Search for the cell housing the specified text and yield its [x, y] center coordinate. 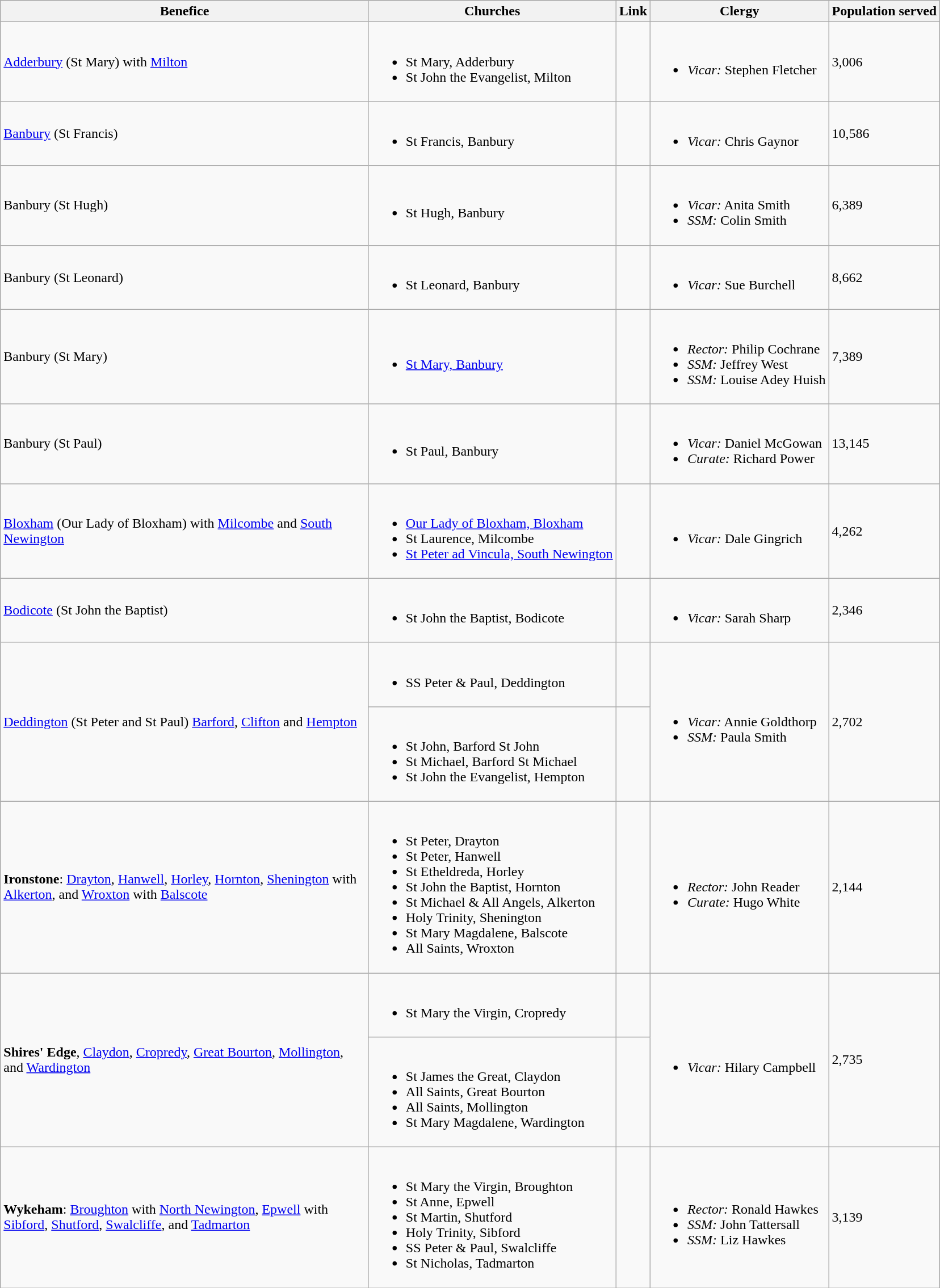
Population served [884, 11]
2,702 [884, 722]
St Mary the Virgin, BroughtonSt Anne, EpwellSt Martin, ShutfordHoly Trinity, SibfordSS Peter & Paul, SwalcliffeSt Nicholas, Tadmarton [492, 1218]
10,586 [884, 134]
Vicar: Chris Gaynor [740, 134]
Banbury (St Hugh) [185, 205]
Rector: Philip CochraneSSM: Jeffrey WestSSM: Louise Adey Huish [740, 356]
Vicar: Stephen Fletcher [740, 62]
Vicar: Sue Burchell [740, 277]
Bloxham (Our Lady of Bloxham) with Milcombe and South Newington [185, 531]
Vicar: Hilary Campbell [740, 1060]
Link [633, 11]
St John the Baptist, Bodicote [492, 611]
Banbury (St Paul) [185, 444]
Vicar: Daniel McGowanCurate: Richard Power [740, 444]
Shires' Edge, Claydon, Cropredy, Great Bourton, Mollington, and Wardington [185, 1060]
St Paul, Banbury [492, 444]
2,735 [884, 1060]
Clergy [740, 11]
Vicar: Annie GoldthorpSSM: Paula Smith [740, 722]
Banbury (St Mary) [185, 356]
St Francis, Banbury [492, 134]
Our Lady of Bloxham, BloxhamSt Laurence, MilcombeSt Peter ad Vincula, South Newington [492, 531]
Vicar: Anita SmithSSM: Colin Smith [740, 205]
Bodicote (St John the Baptist) [185, 611]
St Leonard, Banbury [492, 277]
Rector: John ReaderCurate: Hugo White [740, 887]
St Mary the Virgin, Cropredy [492, 1004]
Adderbury (St Mary) with Milton [185, 62]
Ironstone: Drayton, Hanwell, Horley, Hornton, Shenington with Alkerton, and Wroxton with Balscote [185, 887]
St John, Barford St JohnSt Michael, Barford St MichaelSt John the Evangelist, Hempton [492, 754]
Rector: Ronald HawkesSSM: John TattersallSSM: Liz Hawkes [740, 1218]
3,139 [884, 1218]
Deddington (St Peter and St Paul) Barford, Clifton and Hempton [185, 722]
St Mary, AdderburySt John the Evangelist, Milton [492, 62]
Banbury (St Leonard) [185, 277]
3,006 [884, 62]
St Mary, Banbury [492, 356]
Vicar: Dale Gingrich [740, 531]
St Hugh, Banbury [492, 205]
6,389 [884, 205]
2,144 [884, 887]
Benefice [185, 11]
Churches [492, 11]
8,662 [884, 277]
13,145 [884, 444]
St James the Great, ClaydonAll Saints, Great BourtonAll Saints, MollingtonSt Mary Magdalene, Wardington [492, 1092]
Wykeham: Broughton with North Newington, Epwell with Sibford, Shutford, Swalcliffe, and Tadmarton [185, 1218]
4,262 [884, 531]
Banbury (St Francis) [185, 134]
2,346 [884, 611]
SS Peter & Paul, Deddington [492, 674]
Vicar: Sarah Sharp [740, 611]
7,389 [884, 356]
